Locate the cell with the specified text and output its [X, Y] center coordinate. 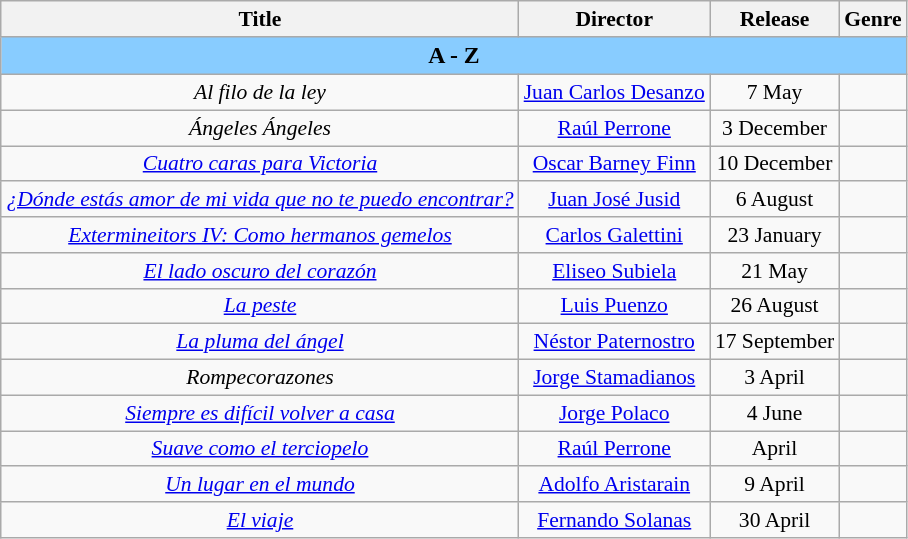
Adolfo Aristarain [614, 485]
El viaje [260, 520]
Suave como el terciopelo [260, 449]
4 June [774, 413]
A - Z [454, 56]
Luis Puenzo [614, 306]
30 April [774, 520]
Release [774, 19]
10 December [774, 164]
Fernando Solanas [614, 520]
¿Dónde estás amor de mi vida que no te puedo encontrar? [260, 200]
Director [614, 19]
21 May [774, 271]
Oscar Barney Finn [614, 164]
Un lugar en el mundo [260, 485]
April [774, 449]
Jorge Stamadianos [614, 378]
Cuatro caras para Victoria [260, 164]
Siempre es difícil volver a casa [260, 413]
3 December [774, 128]
Rompecorazones [260, 378]
Carlos Galettini [614, 235]
Juan José Jusid [614, 200]
26 August [774, 306]
Extermineitors IV: Como hermanos gemelos [260, 235]
Jorge Polaco [614, 413]
Néstor Paternostro [614, 342]
3 April [774, 378]
Ángeles Ángeles [260, 128]
7 May [774, 93]
La pluma del ángel [260, 342]
23 January [774, 235]
Eliseo Subiela [614, 271]
La peste [260, 306]
Al filo de la ley [260, 93]
17 September [774, 342]
El lado oscuro del corazón [260, 271]
Title [260, 19]
Juan Carlos Desanzo [614, 93]
6 August [774, 200]
9 April [774, 485]
Genre [872, 19]
